Return (x, y) of the center of cell containing provided text 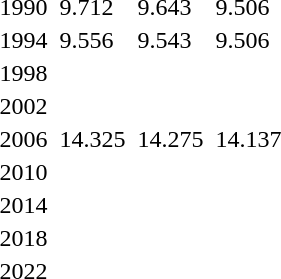
9.556 (92, 40)
9.543 (170, 40)
14.325 (92, 139)
14.275 (170, 139)
